For the text-containing cell, return its midpoint in (x, y) coordinate format. 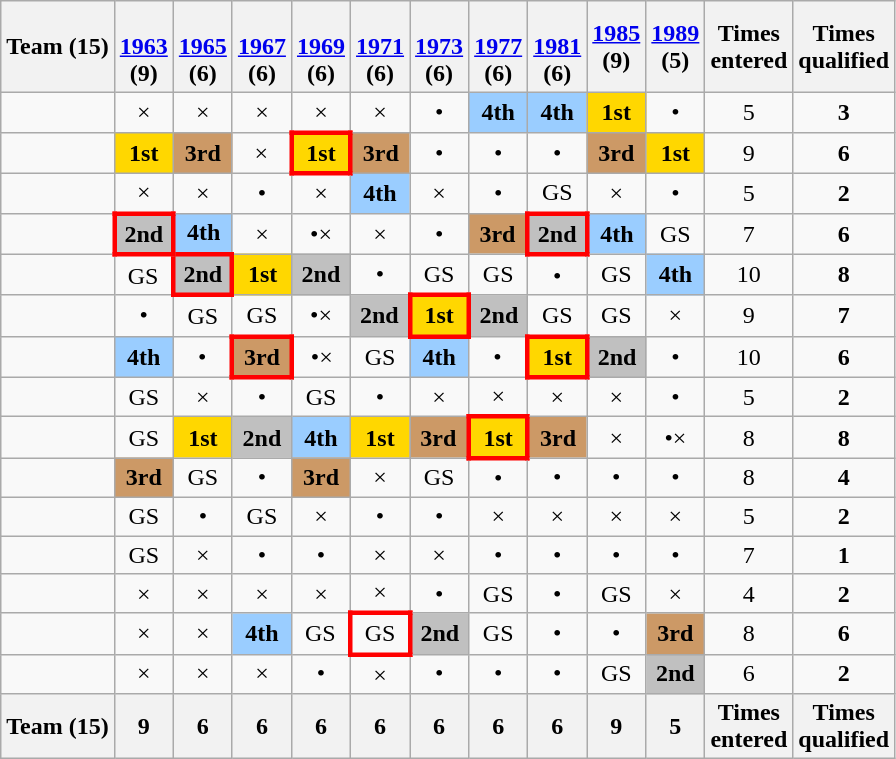
1965 (6) (202, 47)
1977 (6) (498, 47)
1969 (6) (320, 47)
1971 (6) (380, 47)
1973 (6) (440, 47)
1 (844, 555)
1989 (5) (676, 47)
1985 (9) (616, 47)
1967 (6) (262, 47)
1963 (9) (144, 47)
3 (844, 113)
1981 (6) (558, 47)
